Capture the cell that displays the provided text and extract its (x, y) central coordinate. 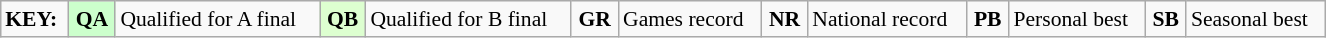
Games record (690, 19)
Seasonal best (1256, 19)
NR (784, 19)
QB (342, 19)
PB (988, 19)
Personal best (1076, 19)
KEY: (34, 19)
National record (887, 19)
GR (594, 19)
Qualified for B final (468, 19)
SB (1166, 19)
Qualified for A final (218, 19)
QA (92, 19)
